Pinpoint the cell where the given text exists, returning its [X, Y] midpoint coordinate. 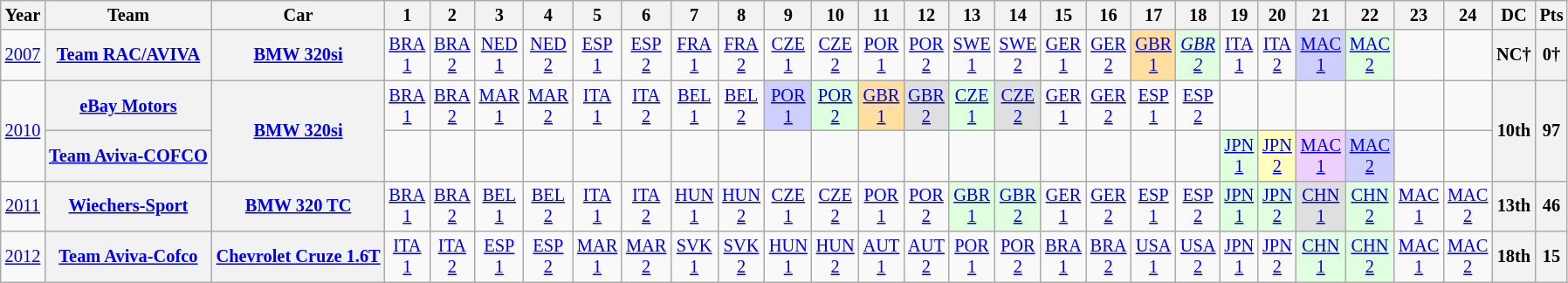
2011 [23, 206]
DC [1514, 15]
5 [597, 15]
46 [1552, 206]
2012 [23, 257]
Wiechers-Sport [127, 206]
Team Aviva-COFCO [127, 155]
FRA2 [741, 55]
SWE2 [1018, 55]
AUT1 [882, 257]
USA1 [1153, 257]
eBay Motors [127, 106]
BMW 320 TC [299, 206]
10 [836, 15]
9 [788, 15]
Team Aviva-Cofco [127, 257]
13 [973, 15]
NED2 [548, 55]
1 [408, 15]
6 [646, 15]
12 [926, 15]
24 [1468, 15]
Year [23, 15]
NC† [1514, 55]
11 [882, 15]
0† [1552, 55]
Team [127, 15]
AUT2 [926, 257]
Chevrolet Cruze 1.6T [299, 257]
SWE1 [973, 55]
2010 [23, 131]
23 [1419, 15]
17 [1153, 15]
22 [1370, 15]
16 [1109, 15]
3 [499, 15]
21 [1321, 15]
Pts [1552, 15]
USA2 [1198, 257]
SVK1 [694, 257]
Car [299, 15]
18th [1514, 257]
97 [1552, 131]
14 [1018, 15]
SVK2 [741, 257]
20 [1277, 15]
18 [1198, 15]
13th [1514, 206]
4 [548, 15]
8 [741, 15]
2007 [23, 55]
7 [694, 15]
NED1 [499, 55]
Team RAC/AVIVA [127, 55]
19 [1239, 15]
10th [1514, 131]
FRA1 [694, 55]
2 [452, 15]
